Provide the (X, Y) coordinate of the cell's center where the given text is located.  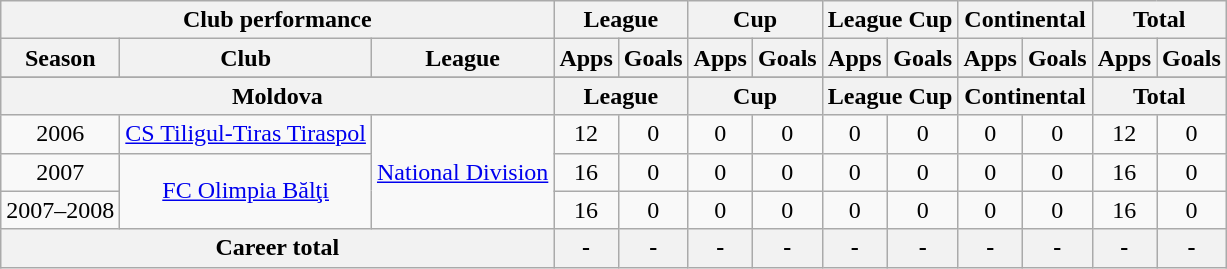
2007–2008 (60, 210)
Club (246, 58)
Club performance (278, 20)
2007 (60, 172)
Season (60, 58)
FC Olimpia Bălţi (246, 191)
Moldova (278, 96)
National Division (462, 172)
2006 (60, 134)
CS Tiligul-Tiras Tiraspol (246, 134)
Career total (278, 248)
